Scan for the cell matching the given text and deliver its [x, y] coordinate at center. 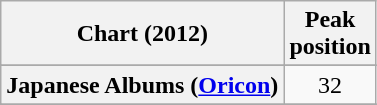
Peakposition [330, 34]
32 [330, 85]
Chart (2012) [142, 34]
Japanese Albums (Oricon) [142, 85]
